Return the (x, y) coordinate for the center point of the cell that contains the specified text.  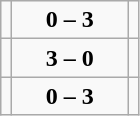
3 – 0 (70, 58)
